Find where the given text appears and provide that cell's center as [x, y] coordinate. 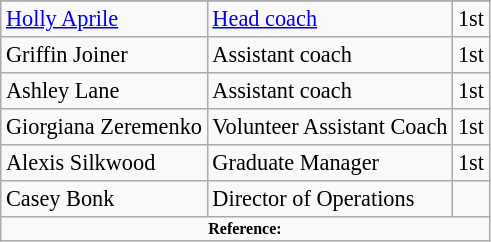
Ashley Lane [104, 90]
Reference: [245, 228]
Head coach [330, 19]
Griffin Joiner [104, 55]
Holly Aprile [104, 19]
Graduate Manager [330, 162]
Director of Operations [330, 198]
Volunteer Assistant Coach [330, 126]
Casey Bonk [104, 198]
Alexis Silkwood [104, 162]
Giorgiana Zeremenko [104, 126]
